Return (X, Y) of the center of cell containing provided text 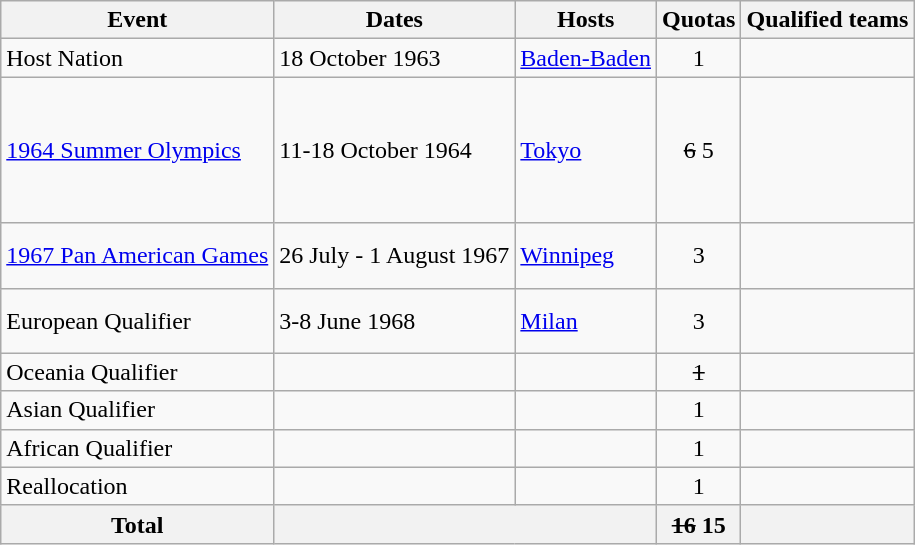
Event (138, 20)
Reallocation (138, 486)
3-8 June 1968 (394, 320)
Host Nation (138, 58)
Milan (586, 320)
Total (138, 524)
Quotas (699, 20)
Winnipeg (586, 256)
6 5 (699, 150)
European Qualifier (138, 320)
Qualified teams (828, 20)
Baden-Baden (586, 58)
Dates (394, 20)
11-18 October 1964 (394, 150)
Tokyo (586, 150)
Hosts (586, 20)
Asian Qualifier (138, 410)
African Qualifier (138, 448)
Oceania Qualifier (138, 372)
26 July - 1 August 1967 (394, 256)
18 October 1963 (394, 58)
16 15 (699, 524)
1967 Pan American Games (138, 256)
1964 Summer Olympics (138, 150)
